Locate the cell with the specified text and output its [x, y] center coordinate. 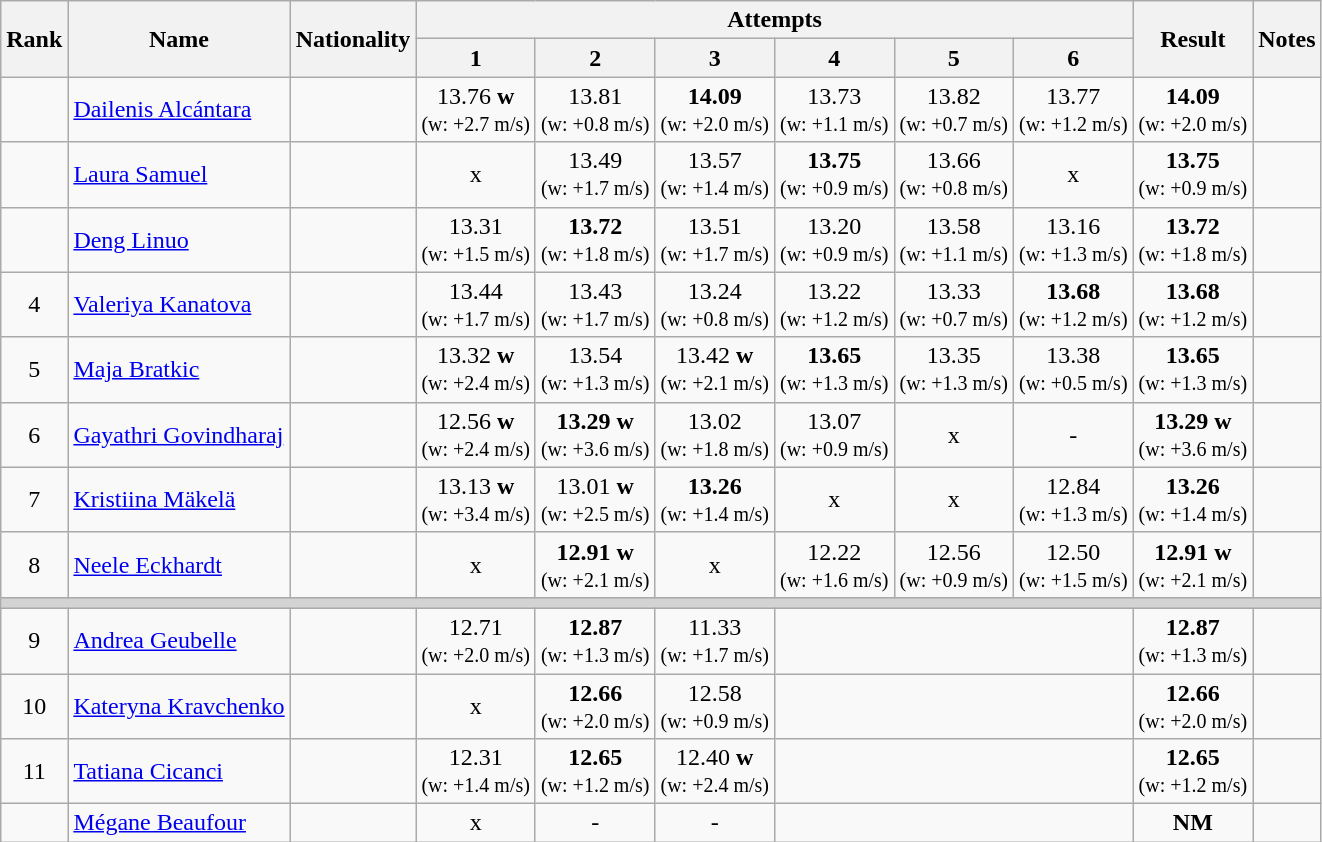
Laura Samuel [179, 174]
11 [34, 772]
Notes [1287, 39]
12.31(w: +1.4 m/s) [476, 772]
12.87 (w: +1.3 m/s) [1193, 640]
13.65(w: +1.3 m/s) [834, 370]
Name [179, 39]
12.65(w: +1.2 m/s) [595, 772]
13.66(w: +0.8 m/s) [954, 174]
1 [476, 58]
12.66(w: +2.0 m/s) [595, 706]
14.09 (w: +2.0 m/s) [1193, 110]
11.33(w: +1.7 m/s) [715, 640]
13.72(w: +1.8 m/s) [595, 240]
13.07(w: +0.9 m/s) [834, 434]
13.82(w: +0.7 m/s) [954, 110]
13.13 w (w: +3.4 m/s) [476, 500]
Dailenis Alcántara [179, 110]
12.87(w: +1.3 m/s) [595, 640]
Maja Bratkic [179, 370]
13.26(w: +1.4 m/s) [715, 500]
Nationality [353, 39]
12.66 (w: +2.0 m/s) [1193, 706]
7 [34, 500]
2 [595, 58]
Andrea Geubelle [179, 640]
13.38(w: +0.5 m/s) [1074, 370]
13.54(w: +1.3 m/s) [595, 370]
12.56 w (w: +2.4 m/s) [476, 434]
13.72 (w: +1.8 m/s) [1193, 240]
13.20(w: +0.9 m/s) [834, 240]
12.71(w: +2.0 m/s) [476, 640]
13.51(w: +1.7 m/s) [715, 240]
Mégane Beaufour [179, 823]
13.44(w: +1.7 m/s) [476, 304]
13.43(w: +1.7 m/s) [595, 304]
Deng Linuo [179, 240]
13.68(w: +1.2 m/s) [1074, 304]
13.01 w (w: +2.5 m/s) [595, 500]
12.22(w: +1.6 m/s) [834, 564]
13.26 (w: +1.4 m/s) [1193, 500]
Attempts [774, 20]
13.22(w: +1.2 m/s) [834, 304]
Neele Eckhardt [179, 564]
13.75(w: +0.9 m/s) [834, 174]
13.77(w: +1.2 m/s) [1074, 110]
13.31(w: +1.5 m/s) [476, 240]
12.40 w (w: +2.4 m/s) [715, 772]
13.24(w: +0.8 m/s) [715, 304]
13.32 w (w: +2.4 m/s) [476, 370]
13.49(w: +1.7 m/s) [595, 174]
13.57(w: +1.4 m/s) [715, 174]
13.76 w (w: +2.7 m/s) [476, 110]
13.42 w (w: +2.1 m/s) [715, 370]
13.65 (w: +1.3 m/s) [1193, 370]
13.68 (w: +1.2 m/s) [1193, 304]
13.35(w: +1.3 m/s) [954, 370]
12.50(w: +1.5 m/s) [1074, 564]
14.09(w: +2.0 m/s) [715, 110]
Valeriya Kanatova [179, 304]
NM [1193, 823]
12.56(w: +0.9 m/s) [954, 564]
13.81(w: +0.8 m/s) [595, 110]
13.16(w: +1.3 m/s) [1074, 240]
3 [715, 58]
13.58(w: +1.1 m/s) [954, 240]
Gayathri Govindharaj [179, 434]
12.65 (w: +1.2 m/s) [1193, 772]
10 [34, 706]
13.75 (w: +0.9 m/s) [1193, 174]
13.02(w: +1.8 m/s) [715, 434]
Tatiana Cicanci [179, 772]
8 [34, 564]
13.33(w: +0.7 m/s) [954, 304]
Result [1193, 39]
Rank [34, 39]
12.58(w: +0.9 m/s) [715, 706]
13.73(w: +1.1 m/s) [834, 110]
Kateryna Kravchenko [179, 706]
Kristiina Mäkelä [179, 500]
9 [34, 640]
12.84(w: +1.3 m/s) [1074, 500]
